Output the [X, Y] coordinate of the center of the cell containing the given text.  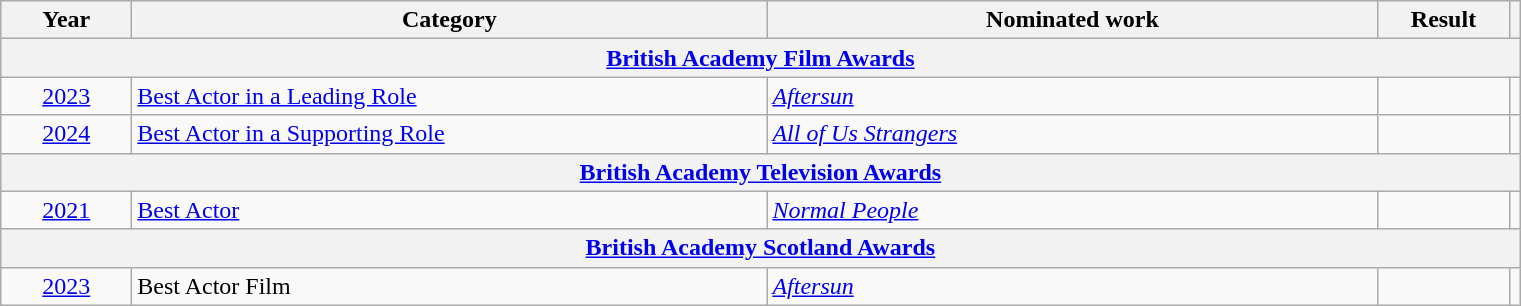
Best Actor Film [450, 286]
Result [1444, 20]
Best Actor in a Leading Role [450, 96]
British Academy Film Awards [760, 58]
British Academy Scotland Awards [760, 248]
All of Us Strangers [1072, 134]
2021 [66, 210]
Year [66, 20]
Best Actor in a Supporting Role [450, 134]
Normal People [1072, 210]
Nominated work [1072, 20]
2024 [66, 134]
Category [450, 20]
Best Actor [450, 210]
British Academy Television Awards [760, 172]
